For the text-containing cell, return its midpoint in [X, Y] coordinate format. 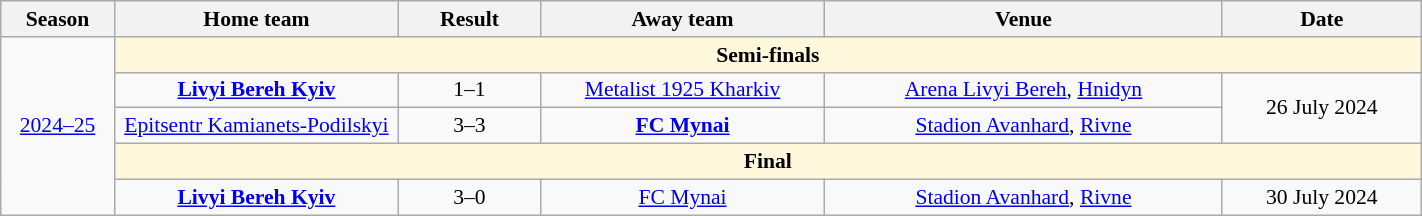
Final [768, 162]
30 July 2024 [1322, 197]
Date [1322, 19]
Home team [256, 19]
Metalist 1925 Kharkiv [682, 90]
26 July 2024 [1322, 108]
Venue [1024, 19]
Arena Livyi Bereh, Hnidyn [1024, 90]
Semi-finals [768, 55]
Result [469, 19]
1–1 [469, 90]
3–0 [469, 197]
2024–25 [58, 126]
Season [58, 19]
3–3 [469, 126]
Away team [682, 19]
Epitsentr Kamianets-Podilskyi [256, 126]
